Output the (X, Y) coordinate of the center of the cell containing the given text.  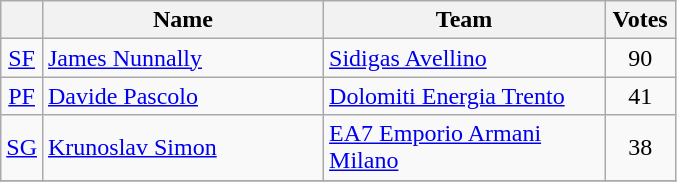
Dolomiti Energia Trento (464, 96)
PF (22, 96)
Team (464, 20)
Krunoslav Simon (182, 148)
Davide Pascolo (182, 96)
Votes (640, 20)
Sidigas Avellino (464, 58)
38 (640, 148)
Name (182, 20)
41 (640, 96)
90 (640, 58)
SG (22, 148)
EA7 Emporio Armani Milano (464, 148)
SF (22, 58)
James Nunnally (182, 58)
